Detect which cell encompasses the target text, then output its [x, y] center coordinate. 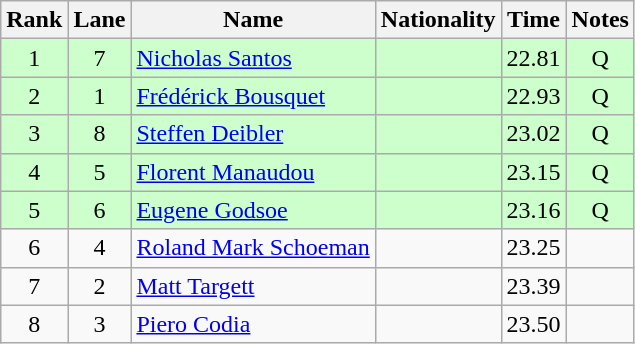
22.93 [534, 96]
Roland Mark Schoeman [253, 248]
23.15 [534, 172]
Piero Codia [253, 324]
23.39 [534, 286]
Nationality [438, 20]
Eugene Godsoe [253, 210]
22.81 [534, 58]
Name [253, 20]
23.50 [534, 324]
Nicholas Santos [253, 58]
Florent Manaudou [253, 172]
Matt Targett [253, 286]
23.02 [534, 134]
Notes [600, 20]
Time [534, 20]
23.16 [534, 210]
Frédérick Bousquet [253, 96]
Rank [34, 20]
Steffen Deibler [253, 134]
Lane [100, 20]
23.25 [534, 248]
